Return (X, Y) of the center of cell containing provided text 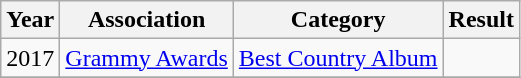
Category (338, 20)
Grammy Awards (147, 58)
Association (147, 20)
Result (481, 20)
2017 (30, 58)
Best Country Album (338, 58)
Year (30, 20)
